Extract the [x, y] coordinate from the center of the cell holding the provided text.  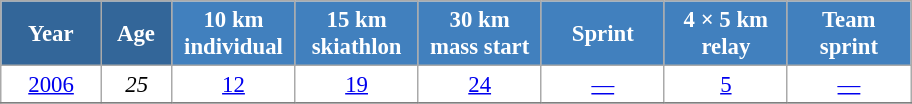
5 [726, 85]
15 km skiathlon [356, 34]
Year [52, 34]
10 km individual [234, 34]
30 km mass start [480, 34]
Team sprint [848, 34]
Age [136, 34]
2006 [52, 85]
12 [234, 85]
4 × 5 km relay [726, 34]
25 [136, 85]
24 [480, 85]
Sprint [602, 34]
19 [356, 85]
